Return [X, Y] of the center of cell containing provided text 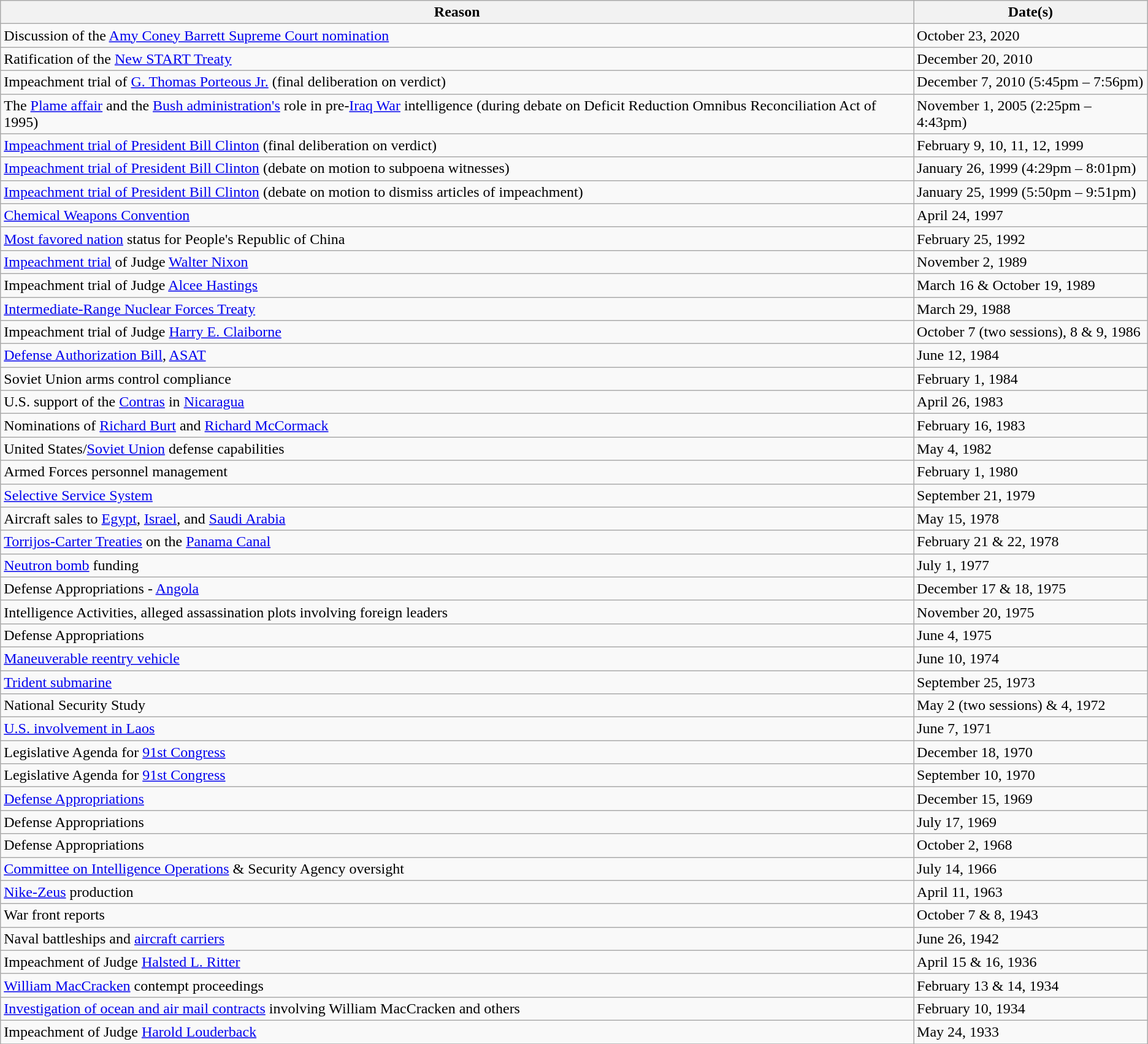
U.S. support of the Contras in Nicaragua [457, 402]
December 20, 2010 [1031, 59]
May 24, 1933 [1031, 1032]
Chemical Weapons Convention [457, 215]
Date(s) [1031, 12]
Defense Appropriations - Angola [457, 589]
February 10, 1934 [1031, 1008]
Impeachment trial of President Bill Clinton (final deliberation on verdict) [457, 145]
March 29, 1988 [1031, 308]
Reason [457, 12]
September 21, 1979 [1031, 495]
April 11, 1963 [1031, 892]
Most favored nation status for People's Republic of China [457, 238]
Discussion of the Amy Coney Barrett Supreme Court nomination [457, 36]
January 25, 1999 (5:50pm – 9:51pm) [1031, 192]
May 15, 1978 [1031, 519]
October 7 (two sessions), 8 & 9, 1986 [1031, 332]
June 26, 1942 [1031, 939]
Nominations of Richard Burt and Richard McCormack [457, 425]
National Security Study [457, 706]
U.S. involvement in Laos [457, 729]
February 1, 1984 [1031, 379]
February 21 & 22, 1978 [1031, 542]
December 17 & 18, 1975 [1031, 589]
February 16, 1983 [1031, 425]
Intelligence Activities, alleged assassination plots involving foreign leaders [457, 612]
Ratification of the New START Treaty [457, 59]
June 12, 1984 [1031, 356]
William MacCracken contempt proceedings [457, 985]
Defense Authorization Bill, ASAT [457, 356]
Aircraft sales to Egypt, Israel, and Saudi Arabia [457, 519]
October 23, 2020 [1031, 36]
December 7, 2010 (5:45pm – 7:56pm) [1031, 82]
November 20, 1975 [1031, 612]
October 7 & 8, 1943 [1031, 915]
February 1, 1980 [1031, 472]
October 2, 1968 [1031, 845]
United States/Soviet Union defense capabilities [457, 449]
Naval battleships and aircraft carriers [457, 939]
February 13 & 14, 1934 [1031, 985]
Soviet Union arms control compliance [457, 379]
Trident submarine [457, 682]
Impeachment of Judge Halsted L. Ritter [457, 962]
April 24, 1997 [1031, 215]
December 18, 1970 [1031, 752]
Armed Forces personnel management [457, 472]
Impeachment trial of President Bill Clinton (debate on motion to dismiss articles of impeachment) [457, 192]
Impeachment trial of President Bill Clinton (debate on motion to subpoena witnesses) [457, 169]
November 1, 2005 (2:25pm – 4:43pm) [1031, 114]
July 1, 1977 [1031, 565]
April 26, 1983 [1031, 402]
March 16 & October 19, 1989 [1031, 285]
Committee on Intelligence Operations & Security Agency oversight [457, 869]
June 7, 1971 [1031, 729]
Maneuverable reentry vehicle [457, 658]
July 17, 1969 [1031, 822]
April 15 & 16, 1936 [1031, 962]
Intermediate-Range Nuclear Forces Treaty [457, 308]
Impeachment trial of Judge Alcee Hastings [457, 285]
Neutron bomb funding [457, 565]
War front reports [457, 915]
September 25, 1973 [1031, 682]
Impeachment of Judge Harold Louderback [457, 1032]
Torrijos-Carter Treaties on the Panama Canal [457, 542]
September 10, 1970 [1031, 775]
June 10, 1974 [1031, 658]
Investigation of ocean and air mail contracts involving William MacCracken and others [457, 1008]
Selective Service System [457, 495]
February 25, 1992 [1031, 238]
November 2, 1989 [1031, 262]
May 2 (two sessions) & 4, 1972 [1031, 706]
Nike-Zeus production [457, 892]
February 9, 10, 11, 12, 1999 [1031, 145]
Impeachment trial of Judge Harry E. Claiborne [457, 332]
January 26, 1999 (4:29pm – 8:01pm) [1031, 169]
December 15, 1969 [1031, 799]
Impeachment trial of Judge Walter Nixon [457, 262]
Impeachment trial of G. Thomas Porteous Jr. (final deliberation on verdict) [457, 82]
July 14, 1966 [1031, 869]
May 4, 1982 [1031, 449]
June 4, 1975 [1031, 635]
